Locate the cell with the specified text and output its [X, Y] center coordinate. 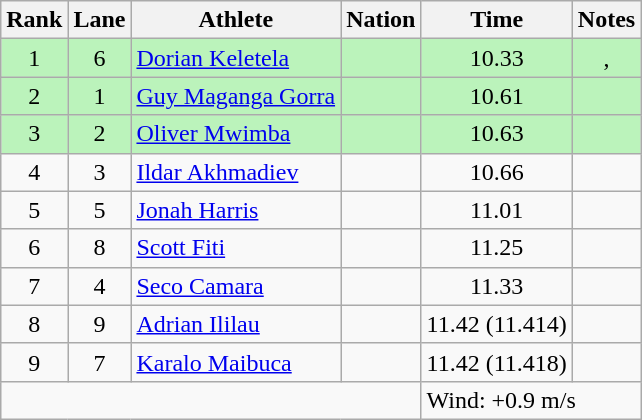
Guy Maganga Gorra [236, 96]
Seco Camara [236, 286]
10.33 [496, 58]
Dorian Keletela [236, 58]
Oliver Mwimba [236, 134]
11.01 [496, 210]
Karalo Maibuca [236, 362]
10.66 [496, 172]
11.25 [496, 248]
Adrian Ililau [236, 324]
11.42 (11.414) [496, 324]
10.61 [496, 96]
Jonah Harris [236, 210]
11.42 (11.418) [496, 362]
Athlete [236, 20]
10.63 [496, 134]
, [606, 58]
Ildar Akhmadiev [236, 172]
11.33 [496, 286]
Notes [606, 20]
Lane [100, 20]
Rank [34, 20]
Time [496, 20]
Nation [381, 20]
Wind: +0.9 m/s [531, 400]
Scott Fiti [236, 248]
